Detect which cell encompasses the target text, then output its [x, y] center coordinate. 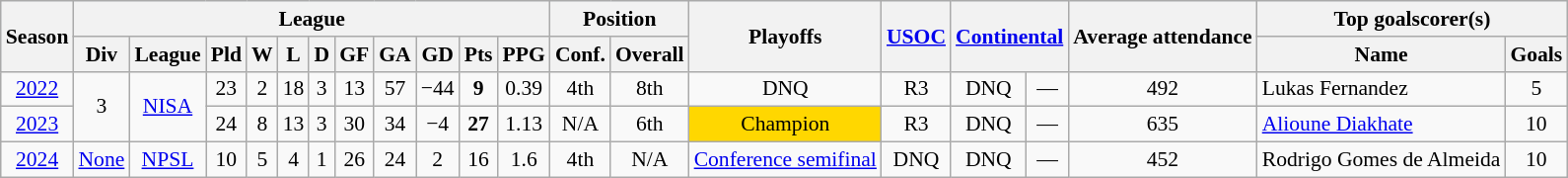
57 [394, 89]
1 [321, 160]
Top goalscorer(s) [1412, 19]
NISA [168, 107]
9 [479, 89]
Playoffs [785, 36]
2023 [37, 125]
W [262, 54]
Rodrigo Gomes de Almeida [1382, 160]
635 [1162, 125]
GD [438, 54]
Season [37, 36]
Average attendance [1162, 36]
Lukas Fernandez [1382, 89]
4 [294, 160]
Goals [1536, 54]
NPSL [168, 160]
1.13 [525, 125]
None [101, 160]
2024 [37, 160]
GF [354, 54]
8th [650, 89]
Pld [227, 54]
23 [227, 89]
Conference semifinal [785, 160]
L [294, 54]
PPG [525, 54]
26 [354, 160]
30 [354, 125]
USOC [916, 36]
0.39 [525, 89]
Position [619, 19]
1.6 [525, 160]
D [321, 54]
Overall [650, 54]
Champion [785, 125]
−4 [438, 125]
2022 [37, 89]
GA [394, 54]
452 [1162, 160]
Continental [1010, 36]
16 [479, 160]
27 [479, 125]
34 [394, 125]
Pts [479, 54]
Name [1382, 54]
Div [101, 54]
Conf. [580, 54]
6th [650, 125]
8 [262, 125]
Alioune Diakhate [1382, 125]
−44 [438, 89]
18 [294, 89]
492 [1162, 89]
